Provide the [x, y] coordinate of the cell's center where the given text is located.  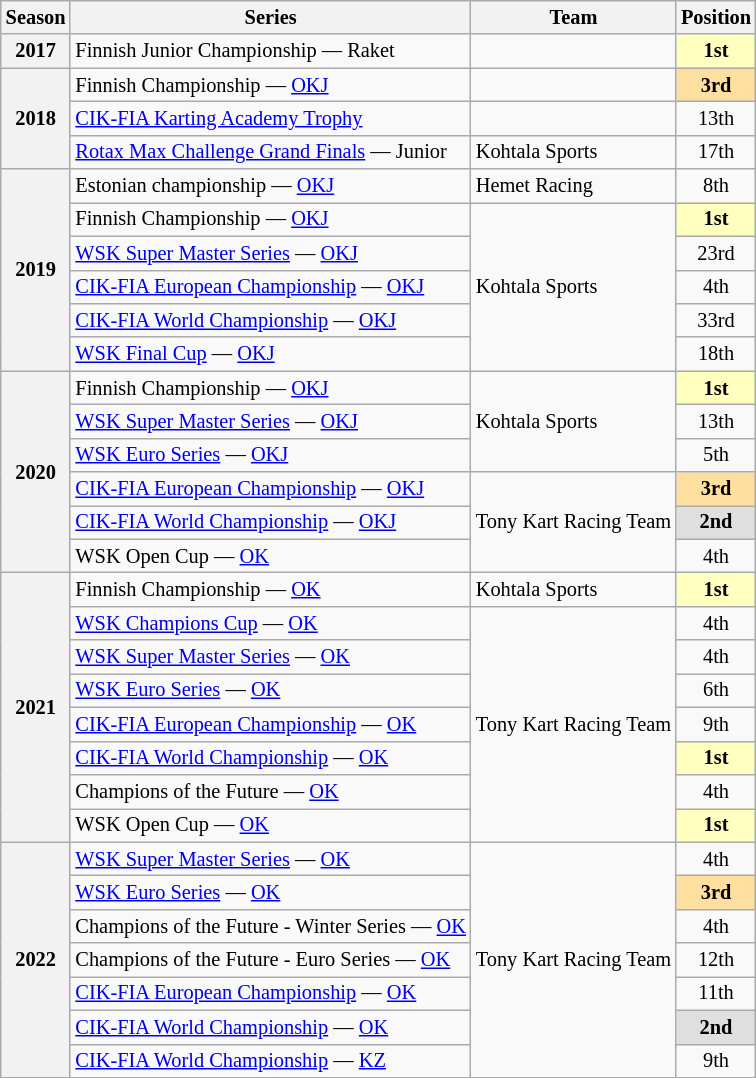
Finnish Championship — OK [270, 589]
Champions of the Future - Winter Series — OK [270, 926]
2020 [36, 472]
Team [574, 17]
Series [270, 17]
CIK-FIA World Championship — KZ [270, 1061]
12th [716, 960]
2018 [36, 118]
Estonian championship — OKJ [270, 186]
2021 [36, 706]
2022 [36, 960]
WSK Champions Cup — OK [270, 623]
Champions of the Future — OK [270, 791]
Position [716, 17]
WSK Final Cup — OKJ [270, 354]
CIK-FIA Karting Academy Trophy [270, 118]
17th [716, 152]
2019 [36, 270]
8th [716, 186]
Season [36, 17]
23rd [716, 253]
Hemet Racing [574, 186]
WSK Euro Series — OKJ [270, 455]
11th [716, 993]
5th [716, 455]
33rd [716, 320]
18th [716, 354]
2017 [36, 51]
Champions of the Future - Euro Series — OK [270, 960]
Finnish Junior Championship — Raket [270, 51]
Rotax Max Challenge Grand Finals — Junior [270, 152]
6th [716, 690]
